Locate the cell with the specified text and output its [x, y] center coordinate. 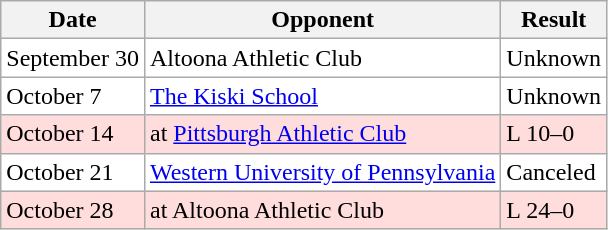
Opponent [322, 20]
L 10–0 [554, 134]
October 14 [73, 134]
October 28 [73, 210]
Result [554, 20]
October 7 [73, 96]
at Altoona Athletic Club [322, 210]
Western University of Pennsylvania [322, 172]
L 24–0 [554, 210]
Canceled [554, 172]
Altoona Athletic Club [322, 58]
at Pittsburgh Athletic Club [322, 134]
September 30 [73, 58]
The Kiski School [322, 96]
October 21 [73, 172]
Date [73, 20]
